Extract the [X, Y] coordinate from the center of the cell holding the provided text.  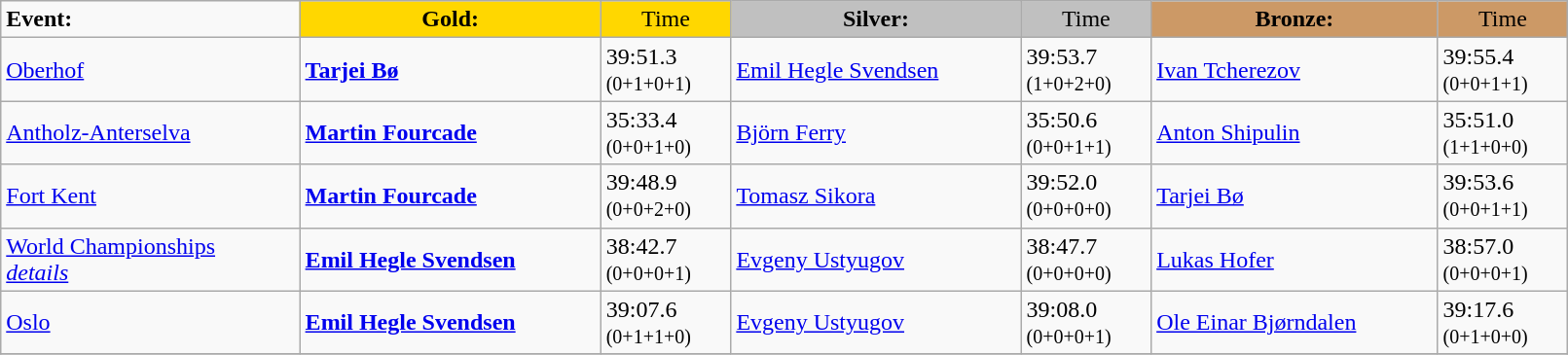
Oslo [150, 323]
35:33.4(0+0+1+0) [666, 132]
Tomasz Sikora [876, 196]
39:07.6(0+1+1+0) [666, 323]
39:52.0(0+0+0+0) [1086, 196]
Silver: [876, 19]
Ole Einar Bjørndalen [1295, 323]
Björn Ferry [876, 132]
38:42.7(0+0+0+1) [666, 259]
Ivan Tcherezov [1295, 70]
Lukas Hofer [1295, 259]
39:48.9(0+0+2+0) [666, 196]
39:53.7(1+0+2+0) [1086, 70]
Antholz-Anterselva [150, 132]
39:55.4(0+0+1+1) [1503, 70]
39:08.0(0+0+0+1) [1086, 323]
Gold: [450, 19]
Fort Kent [150, 196]
35:50.6(0+0+1+1) [1086, 132]
35:51.0(1+1+0+0) [1503, 132]
39:17.6(0+1+0+0) [1503, 323]
38:57.0(0+0+0+1) [1503, 259]
Bronze: [1295, 19]
39:51.3(0+1+0+1) [666, 70]
Event: [150, 19]
38:47.7(0+0+0+0) [1086, 259]
World Championshipsdetails [150, 259]
Oberhof [150, 70]
Anton Shipulin [1295, 132]
39:53.6(0+0+1+1) [1503, 196]
